Return the [x, y] coordinate for the center point of the cell that contains the specified text.  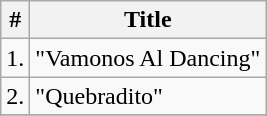
2. [16, 96]
1. [16, 58]
"Quebradito" [148, 96]
# [16, 20]
"Vamonos Al Dancing" [148, 58]
Title [148, 20]
